Scan for the cell matching the given text and deliver its [x, y] coordinate at center. 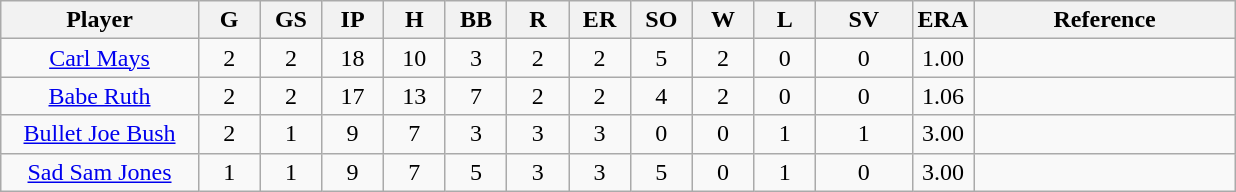
W [723, 20]
13 [414, 96]
GS [291, 20]
BB [476, 20]
H [414, 20]
IP [353, 20]
10 [414, 58]
ERA [943, 20]
G [229, 20]
SV [864, 20]
17 [353, 96]
Sad Sam Jones [100, 172]
4 [661, 96]
Reference [1105, 20]
ER [600, 20]
L [785, 20]
18 [353, 58]
Player [100, 20]
Carl Mays [100, 58]
R [538, 20]
1.00 [943, 58]
1.06 [943, 96]
SO [661, 20]
Babe Ruth [100, 96]
Bullet Joe Bush [100, 134]
